Detect which cell encompasses the target text, then output its [X, Y] center coordinate. 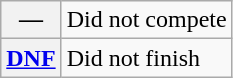
Did not finish [146, 58]
— [31, 20]
Did not compete [146, 20]
DNF [31, 58]
